Find where the given text appears and provide that cell's center as (X, Y) coordinate. 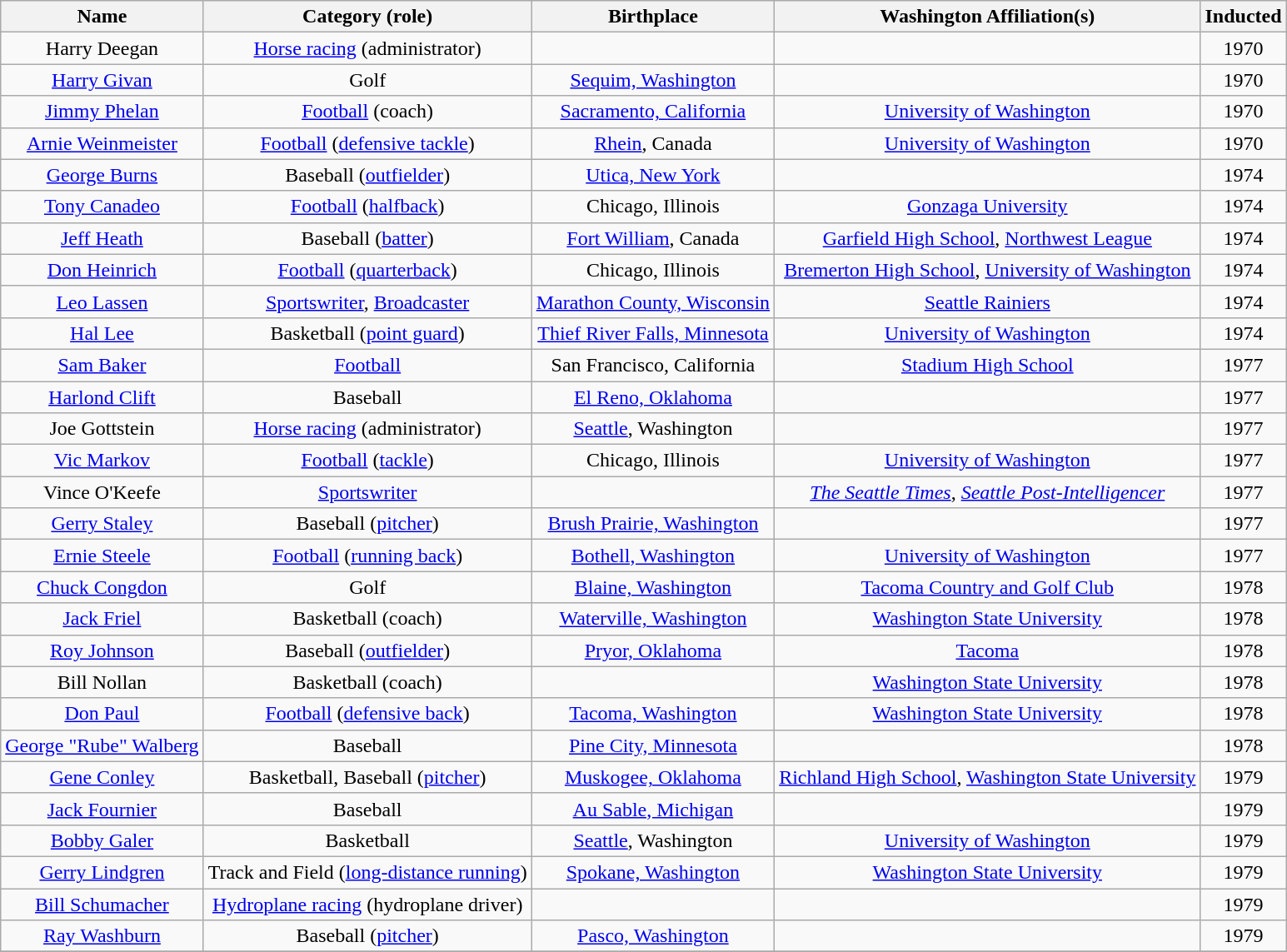
Harry Givan (102, 80)
Waterville, Washington (653, 619)
Tacoma, Washington (653, 714)
Vic Markov (102, 461)
Utica, New York (653, 175)
Harlond Clift (102, 397)
Gonzaga University (988, 207)
Football (367, 365)
Sequim, Washington (653, 80)
Birthplace (653, 17)
Football (defensive back) (367, 714)
Tony Canadeo (102, 207)
Don Paul (102, 714)
Basketball, Baseball (pitcher) (367, 777)
Pine City, Minnesota (653, 745)
Jimmy Phelan (102, 112)
Richland High School, Washington State University (988, 777)
Garfield High School, Northwest League (988, 238)
Name (102, 17)
Football (quarterback) (367, 270)
Sportswriter, Broadcaster (367, 302)
Tacoma (988, 650)
San Francisco, California (653, 365)
Gerry Lindgren (102, 872)
Pryor, Oklahoma (653, 650)
George Burns (102, 175)
Football (running back) (367, 556)
Bremerton High School, University of Washington (988, 270)
Football (halfback) (367, 207)
Gerry Staley (102, 524)
Track and Field (long-distance running) (367, 872)
Gene Conley (102, 777)
Ray Washburn (102, 936)
Leo Lassen (102, 302)
Washington Affiliation(s) (988, 17)
Hydroplane racing (hydroplane driver) (367, 904)
Stadium High School (988, 365)
Sportswriter (367, 492)
Jack Friel (102, 619)
Arnie Weinmeister (102, 143)
Football (defensive tackle) (367, 143)
Pasco, Washington (653, 936)
Tacoma Country and Golf Club (988, 587)
Sacramento, California (653, 112)
Vince O'Keefe (102, 492)
Au Sable, Michigan (653, 809)
Football (coach) (367, 112)
Harry Deegan (102, 48)
George "Rube" Walberg (102, 745)
Thief River Falls, Minnesota (653, 333)
Brush Prairie, Washington (653, 524)
Bill Nollan (102, 682)
Spokane, Washington (653, 872)
Jeff Heath (102, 238)
Sam Baker (102, 365)
Basketball (367, 840)
Bobby Galer (102, 840)
Don Heinrich (102, 270)
Jack Fournier (102, 809)
The Seattle Times, Seattle Post-Intelligencer (988, 492)
Football (tackle) (367, 461)
Blaine, Washington (653, 587)
Basketball (point guard) (367, 333)
Rhein, Canada (653, 143)
Chuck Congdon (102, 587)
Hal Lee (102, 333)
Muskogee, Oklahoma (653, 777)
Inducted (1243, 17)
Joe Gottstein (102, 429)
Fort William, Canada (653, 238)
Bothell, Washington (653, 556)
El Reno, Oklahoma (653, 397)
Bill Schumacher (102, 904)
Category (role) (367, 17)
Roy Johnson (102, 650)
Seattle Rainiers (988, 302)
Baseball (batter) (367, 238)
Ernie Steele (102, 556)
Marathon County, Wisconsin (653, 302)
